Detect which cell encompasses the target text, then output its [x, y] center coordinate. 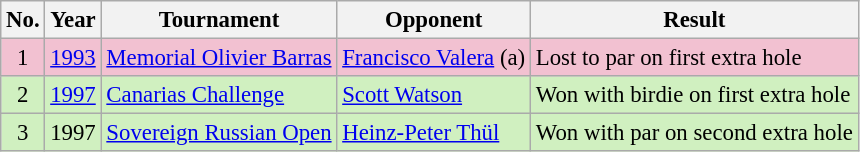
No. [23, 20]
1993 [73, 58]
2 [23, 95]
Sovereign Russian Open [219, 133]
Heinz-Peter Thül [434, 133]
1 [23, 58]
Won with par on second extra hole [695, 133]
Scott Watson [434, 95]
Lost to par on first extra hole [695, 58]
Francisco Valera (a) [434, 58]
Memorial Olivier Barras [219, 58]
Result [695, 20]
Canarias Challenge [219, 95]
Opponent [434, 20]
Tournament [219, 20]
3 [23, 133]
Won with birdie on first extra hole [695, 95]
Year [73, 20]
